For the text-containing cell, return its midpoint in (X, Y) coordinate format. 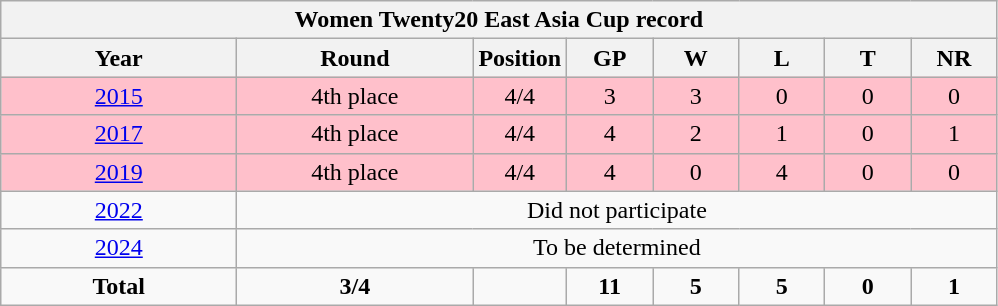
2019 (119, 172)
2024 (119, 248)
W (696, 58)
2015 (119, 96)
2022 (119, 210)
2017 (119, 134)
To be determined (617, 248)
11 (610, 286)
Year (119, 58)
Total (119, 286)
2 (696, 134)
Position (520, 58)
T (868, 58)
L (782, 58)
3/4 (355, 286)
Round (355, 58)
GP (610, 58)
Did not participate (617, 210)
Women Twenty20 East Asia Cup record (499, 20)
NR (954, 58)
